Return the (x, y) coordinate for the center point of the cell that contains the specified text.  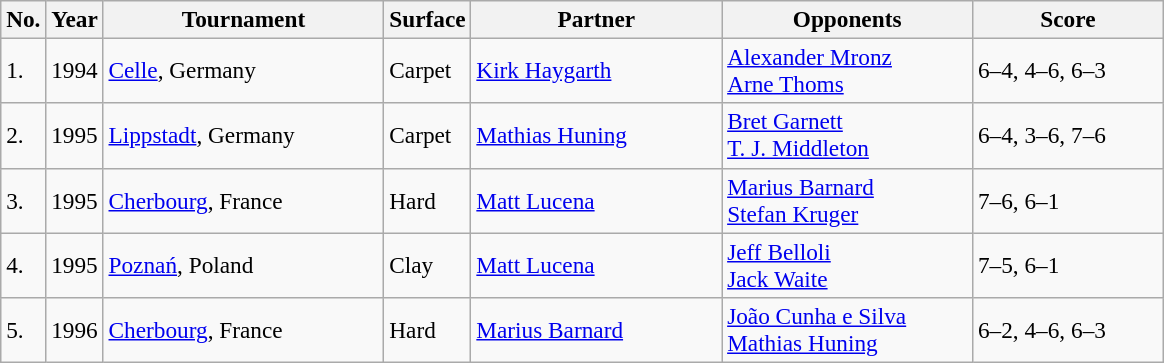
João Cunha e Silva Mathias Huning (848, 330)
Score (1068, 19)
1. (24, 70)
Tournament (244, 19)
5. (24, 330)
1996 (74, 330)
1994 (74, 70)
Alexander Mronz Arne Thoms (848, 70)
Jeff Belloli Jack Waite (848, 264)
Marius Barnard Stefan Kruger (848, 200)
Kirk Haygarth (596, 70)
4. (24, 264)
7–6, 6–1 (1068, 200)
Poznań, Poland (244, 264)
Surface (428, 19)
Opponents (848, 19)
Partner (596, 19)
6–2, 4–6, 6–3 (1068, 330)
6–4, 3–6, 7–6 (1068, 136)
Mathias Huning (596, 136)
Year (74, 19)
3. (24, 200)
Bret Garnett T. J. Middleton (848, 136)
Marius Barnard (596, 330)
Lippstadt, Germany (244, 136)
No. (24, 19)
7–5, 6–1 (1068, 264)
6–4, 4–6, 6–3 (1068, 70)
2. (24, 136)
Celle, Germany (244, 70)
Clay (428, 264)
